Provide the [x, y] coordinate of the cell's center where the given text is located.  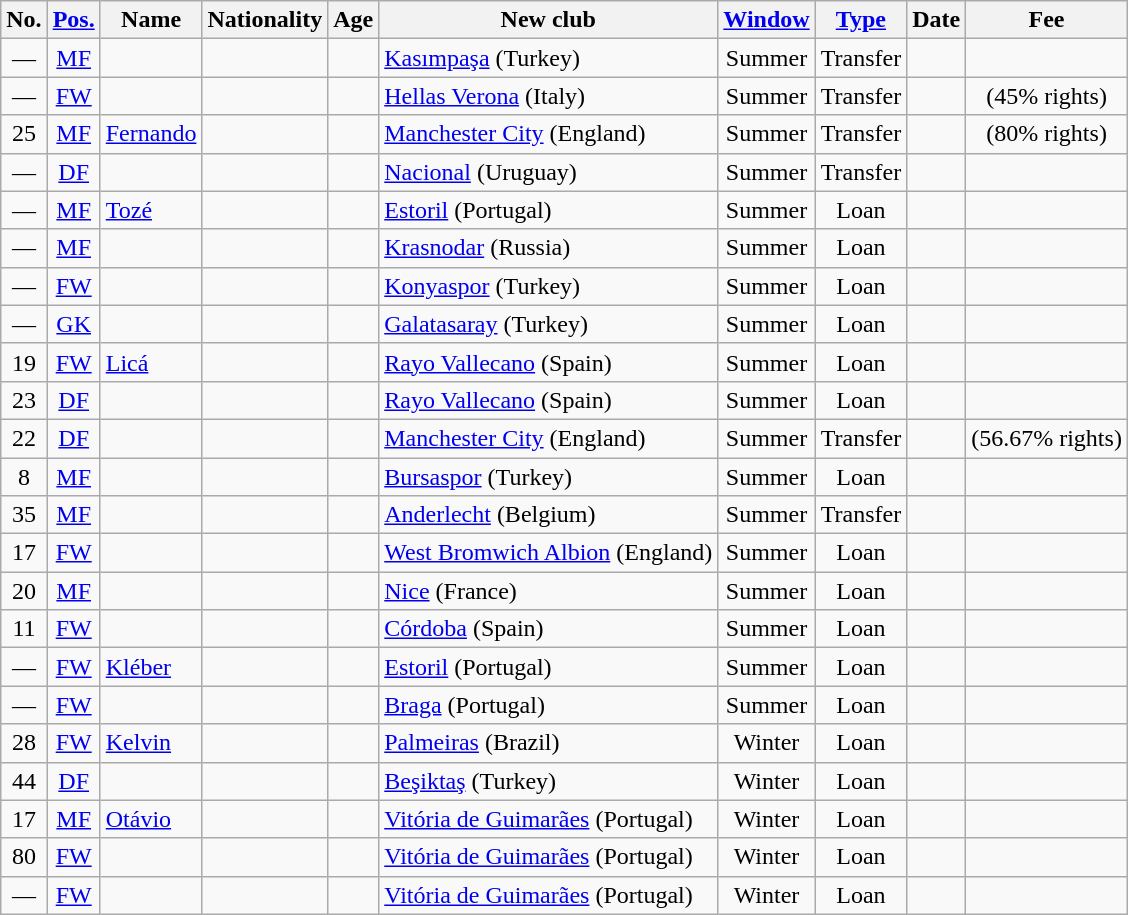
Konyaspor (Turkey) [548, 286]
Bursaspor (Turkey) [548, 477]
Age [354, 20]
80 [24, 857]
19 [24, 362]
35 [24, 515]
22 [24, 438]
11 [24, 629]
Pos. [74, 20]
Kelvin [151, 743]
25 [24, 134]
Córdoba (Spain) [548, 629]
Fee [1047, 20]
New club [548, 20]
Palmeiras (Brazil) [548, 743]
Tozé [151, 210]
West Bromwich Albion (England) [548, 553]
Nacional (Uruguay) [548, 172]
20 [24, 591]
Krasnodar (Russia) [548, 248]
No. [24, 20]
Braga (Portugal) [548, 705]
Date [936, 20]
Beşiktaş (Turkey) [548, 781]
Name [151, 20]
Licá [151, 362]
Nice (France) [548, 591]
23 [24, 400]
(45% rights) [1047, 96]
(56.67% rights) [1047, 438]
Anderlecht (Belgium) [548, 515]
Kasımpaşa (Turkey) [548, 58]
8 [24, 477]
(80% rights) [1047, 134]
Otávio [151, 819]
Fernando [151, 134]
Nationality [265, 20]
28 [24, 743]
Hellas Verona (Italy) [548, 96]
Type [861, 20]
Window [766, 20]
Kléber [151, 667]
44 [24, 781]
Galatasaray (Turkey) [548, 324]
GK [74, 324]
